Output the (x, y) coordinate of the center of the cell containing the given text.  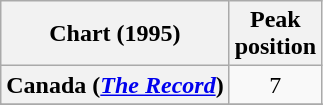
7 (275, 85)
Canada (The Record) (115, 85)
Peakposition (275, 34)
Chart (1995) (115, 34)
